From the cell containing the given text, extract its center point as [x, y] coordinate. 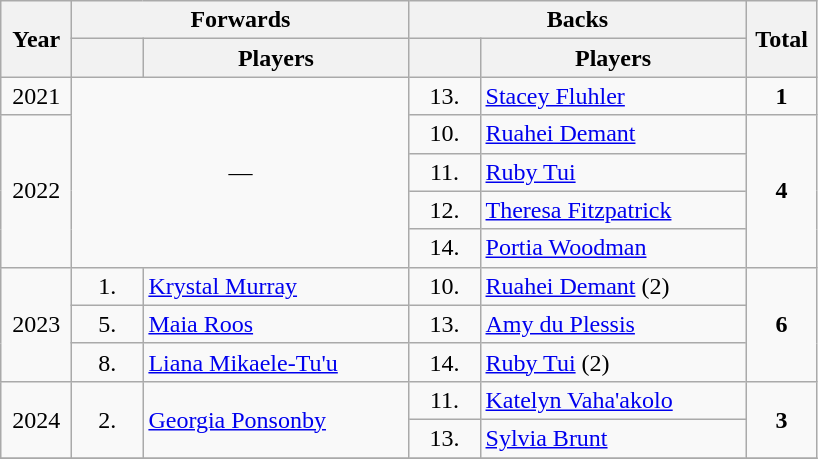
3 [782, 419]
Georgia Ponsonby [276, 419]
12. [444, 210]
Backs [578, 20]
6 [782, 324]
2023 [36, 324]
Sylvia Brunt [613, 438]
Ruahei Demant [613, 134]
4 [782, 191]
Total [782, 39]
1 [782, 96]
2. [108, 419]
5. [108, 324]
Portia Woodman [613, 248]
2022 [36, 191]
Amy du Plessis [613, 324]
1. [108, 286]
Liana Mikaele-Tu'u [276, 362]
Maia Roos [276, 324]
2021 [36, 96]
Ruby Tui (2) [613, 362]
Stacey Fluhler [613, 96]
Krystal Murray [276, 286]
— [240, 172]
Forwards [240, 20]
2024 [36, 419]
Katelyn Vaha'akolo [613, 400]
Ruby Tui [613, 172]
8. [108, 362]
Ruahei Demant (2) [613, 286]
Theresa Fitzpatrick [613, 210]
Year [36, 39]
